Pinpoint the cell where the given text exists, returning its (X, Y) midpoint coordinate. 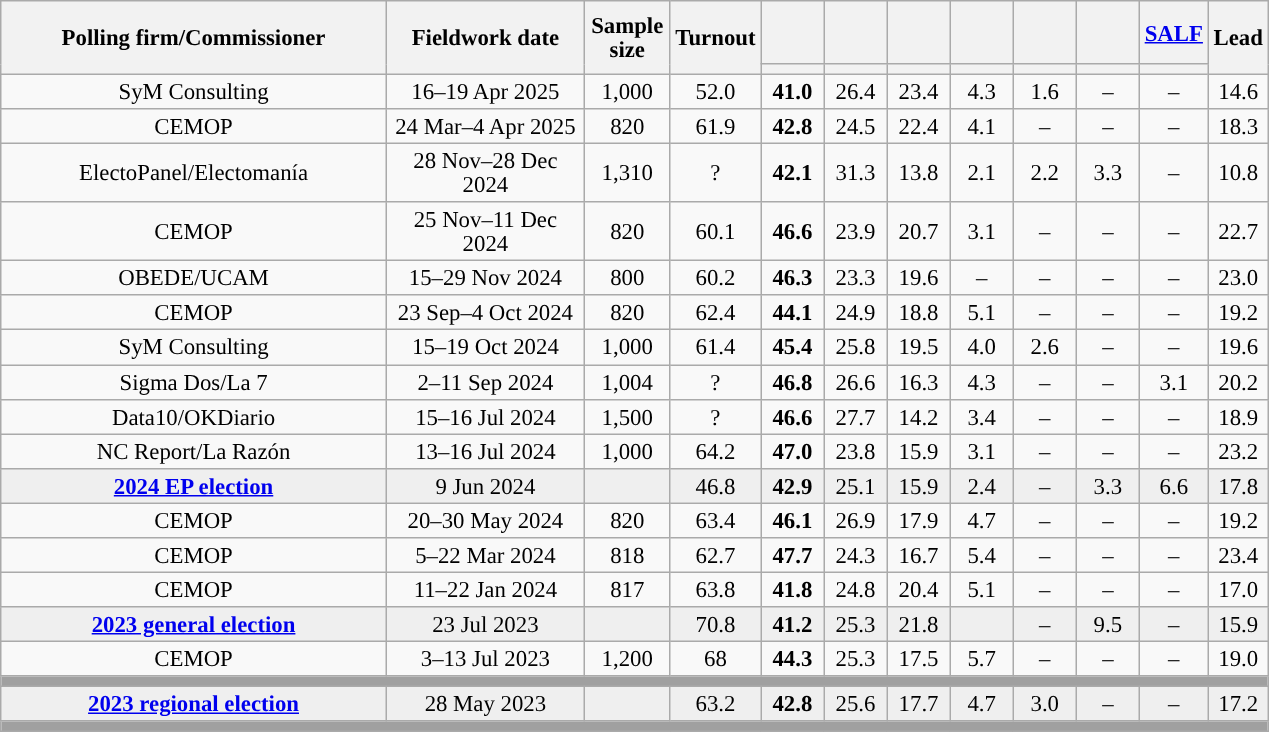
25.6 (856, 704)
18.8 (918, 314)
800 (627, 278)
24.5 (856, 126)
13–16 Jul 2024 (485, 452)
44.1 (792, 314)
Lead (1238, 38)
2023 regional election (194, 704)
23.0 (1238, 278)
2.4 (982, 486)
20.7 (918, 232)
44.3 (792, 658)
SALF (1174, 32)
25.1 (856, 486)
1,500 (627, 416)
22.7 (1238, 232)
23.8 (856, 452)
21.8 (918, 624)
11–22 Jan 2024 (485, 590)
63.8 (716, 590)
63.2 (716, 704)
1.6 (1044, 92)
16.7 (918, 556)
17.5 (918, 658)
63.4 (716, 520)
26.6 (856, 382)
2023 general election (194, 624)
Polling firm/Commissioner (194, 38)
24.9 (856, 314)
ElectoPanel/Electomanía (194, 174)
61.9 (716, 126)
25 Nov–11 Dec 2024 (485, 232)
42.1 (792, 174)
52.0 (716, 92)
24.8 (856, 590)
23.9 (856, 232)
20.4 (918, 590)
2–11 Sep 2024 (485, 382)
24.3 (856, 556)
42.9 (792, 486)
2.2 (1044, 174)
Data10/OKDiario (194, 416)
23 Sep–4 Oct 2024 (485, 314)
60.1 (716, 232)
47.0 (792, 452)
5.7 (982, 658)
70.8 (716, 624)
23.2 (1238, 452)
47.7 (792, 556)
64.2 (716, 452)
3.0 (1044, 704)
1,310 (627, 174)
28 May 2023 (485, 704)
22.4 (918, 126)
Sigma Dos/La 7 (194, 382)
25.8 (856, 348)
46.3 (792, 278)
17.8 (1238, 486)
46.1 (792, 520)
23 Jul 2023 (485, 624)
20–30 May 2024 (485, 520)
14.2 (918, 416)
10.8 (1238, 174)
60.2 (716, 278)
4.1 (982, 126)
20.2 (1238, 382)
NC Report/La Razón (194, 452)
62.7 (716, 556)
3.4 (982, 416)
4.0 (982, 348)
9.5 (1108, 624)
61.4 (716, 348)
31.3 (856, 174)
13.8 (918, 174)
26.9 (856, 520)
19.0 (1238, 658)
2.1 (982, 174)
6.6 (1174, 486)
15–16 Jul 2024 (485, 416)
62.4 (716, 314)
26.4 (856, 92)
5–22 Mar 2024 (485, 556)
9 Jun 2024 (485, 486)
817 (627, 590)
24 Mar–4 Apr 2025 (485, 126)
14.6 (1238, 92)
5.4 (982, 556)
17.0 (1238, 590)
23.3 (856, 278)
27.7 (856, 416)
2.6 (1044, 348)
2024 EP election (194, 486)
818 (627, 556)
28 Nov–28 Dec 2024 (485, 174)
17.2 (1238, 704)
41.0 (792, 92)
Fieldwork date (485, 38)
3–13 Jul 2023 (485, 658)
OBEDE/UCAM (194, 278)
16–19 Apr 2025 (485, 92)
15–19 Oct 2024 (485, 348)
1,004 (627, 382)
19.5 (918, 348)
Turnout (716, 38)
41.2 (792, 624)
18.9 (1238, 416)
17.7 (918, 704)
18.3 (1238, 126)
17.9 (918, 520)
68 (716, 658)
15–29 Nov 2024 (485, 278)
16.3 (918, 382)
Sample size (627, 38)
1,200 (627, 658)
41.8 (792, 590)
45.4 (792, 348)
